Output the (x, y) coordinate of the center of the cell containing the given text.  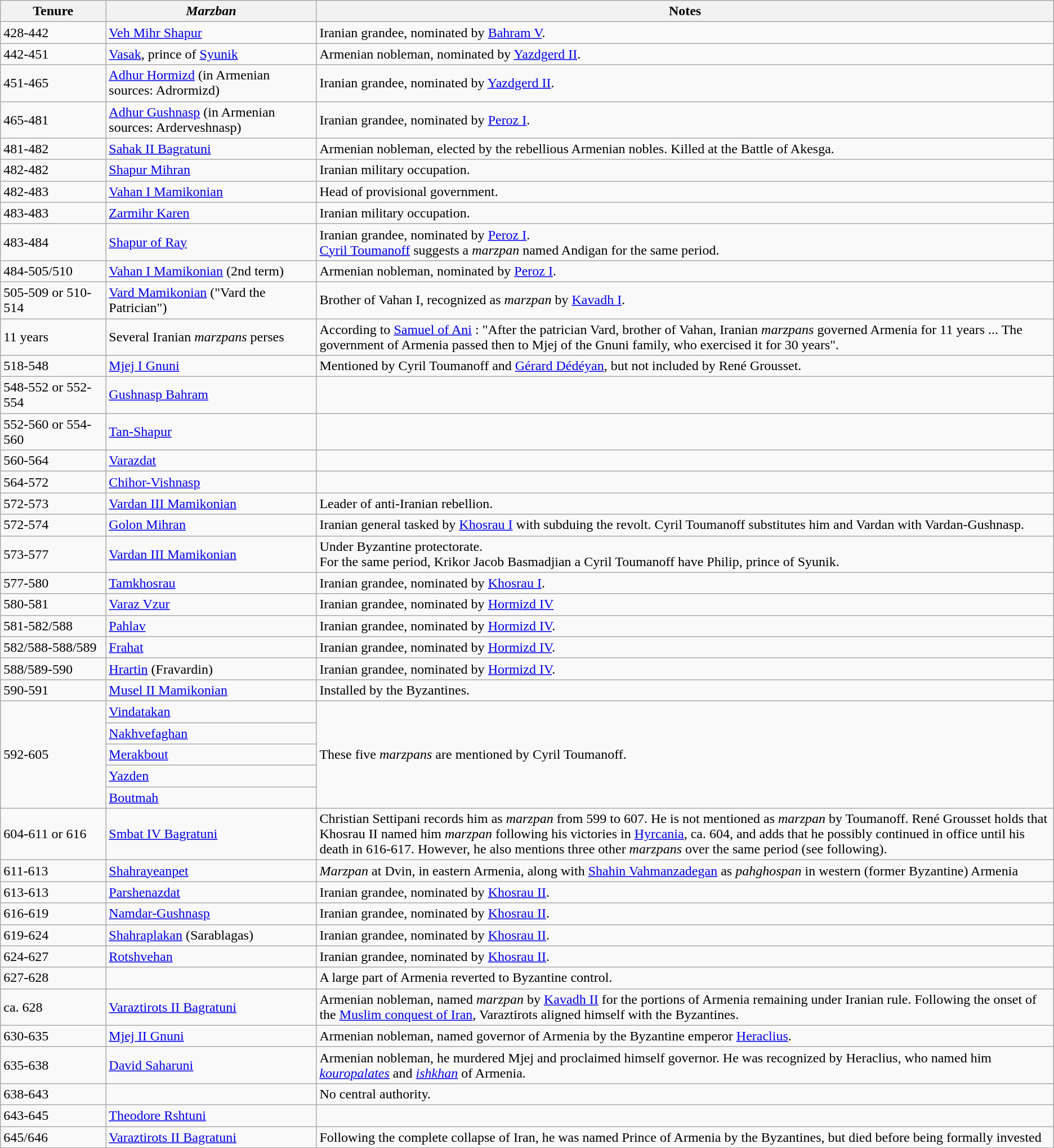
ca. 628 (53, 1007)
Vard Mamikonian ("Vard the Patrician") (211, 300)
Adhur Hormizd (in Armenian sources: Adrormizd) (211, 83)
Frahat (211, 647)
Merakbout (211, 755)
Mentioned by Cyril Toumanoff and Gérard Dédéyan, but not included by René Grousset. (685, 366)
484-505/510 (53, 271)
Armenian nobleman, nominated by Yazdgerd II. (685, 54)
Nakhvefaghan (211, 733)
Vahan I Mamikonian (2nd term) (211, 271)
Head of provisional government. (685, 192)
Shahraplakan (Sarablagas) (211, 935)
Installed by the Byzantines. (685, 690)
451-465 (53, 83)
630-635 (53, 1036)
Varaz Vzur (211, 604)
613-613 (53, 892)
482-483 (53, 192)
580-581 (53, 604)
548-552 or 552-554 (53, 395)
Iranian grandee, nominated by Bahram V. (685, 33)
428-442 (53, 33)
582/588-588/589 (53, 647)
Pahlav (211, 626)
Shapur Mihran (211, 170)
581-582/588 (53, 626)
Iranian grandee, nominated by Hormizd IV (685, 604)
518-548 (53, 366)
Several Iranian marzpans perses (211, 337)
Shapur of Ray (211, 242)
Vahan I Mamikonian (211, 192)
Smbat IV Bagratuni (211, 834)
David Saharuni (211, 1065)
482-482 (53, 170)
573-577 (53, 554)
Sahak II Bagratuni (211, 149)
Brother of Vahan I, recognized as marzpan by Kavadh I. (685, 300)
588/589-590 (53, 669)
Tan-Shapur (211, 431)
645/646 (53, 1137)
No central authority. (685, 1094)
442-451 (53, 54)
Notes (685, 11)
These five marzpans are mentioned by Cyril Toumanoff. (685, 754)
483-484 (53, 242)
Marzban (211, 11)
572-574 (53, 525)
Hrartin (Fravardin) (211, 669)
Namdar-Gushnasp (211, 914)
Chihor-Vishnasp (211, 482)
Vasak, prince of Syunik (211, 54)
Armenian nobleman, elected by the rebellious Armenian nobles. Killed at the Battle of Akesga. (685, 149)
624-627 (53, 956)
483-483 (53, 213)
465-481 (53, 119)
627-628 (53, 978)
Boutmah (211, 798)
643-645 (53, 1115)
560-564 (53, 461)
Armenian nobleman, nominated by Peroz I. (685, 271)
Musel II Mamikonian (211, 690)
Iranian general tasked by Khosrau I with subduing the revolt. Cyril Toumanoff substitutes him and Vardan with Vardan-Gushnasp. (685, 525)
Varazdat (211, 461)
Leader of anti-Iranian rebellion. (685, 504)
Zarmihr Karen (211, 213)
Vindatakan (211, 711)
Iranian grandee, nominated by Peroz I. (685, 119)
A large part of Armenia reverted to Byzantine control. (685, 978)
564-572 (53, 482)
619-624 (53, 935)
635-638 (53, 1065)
Armenian nobleman, named governor of Armenia by the Byzantine emperor Heraclius. (685, 1036)
Marzpan at Dvin, in eastern Armenia, along with Shahin Vahmanzadegan as pahghospan in western (former Byzantine) Armenia (685, 871)
638-643 (53, 1094)
Veh Mihr Shapur (211, 33)
Gushnasp Bahram (211, 395)
552-560 or 554-560 (53, 431)
Iranian grandee, nominated by Khosrau I. (685, 583)
Mjej II Gnuni (211, 1036)
Adhur Gushnasp (in Armenian sources: Arderveshnasp) (211, 119)
Tamkhosrau (211, 583)
Theodore Rshtuni (211, 1115)
481-482 (53, 149)
Parshenazdat (211, 892)
Rotshvehan (211, 956)
Iranian grandee, nominated by Peroz I. Cyril Toumanoff suggests a marzpan named Andigan for the same period. (685, 242)
505-509 or 510-514 (53, 300)
572-573 (53, 504)
590-591 (53, 690)
616-619 (53, 914)
Tenure (53, 11)
Yazden (211, 776)
Under Byzantine protectorate. For the same period, Krikor Jacob Basmadjian a Cyril Toumanoff have Philip, prince of Syunik. (685, 554)
11 years (53, 337)
Golon Mihran (211, 525)
611-613 (53, 871)
604-611 or 616 (53, 834)
Mjej I Gnuni (211, 366)
577-580 (53, 583)
Following the complete collapse of Iran, he was named Prince of Armenia by the Byzantines, but died before being formally invested (685, 1137)
592-605 (53, 754)
Shahrayeanpet (211, 871)
Iranian grandee, nominated by Yazdgerd II. (685, 83)
